Provide the [X, Y] coordinate of the cell's center where the given text is located.  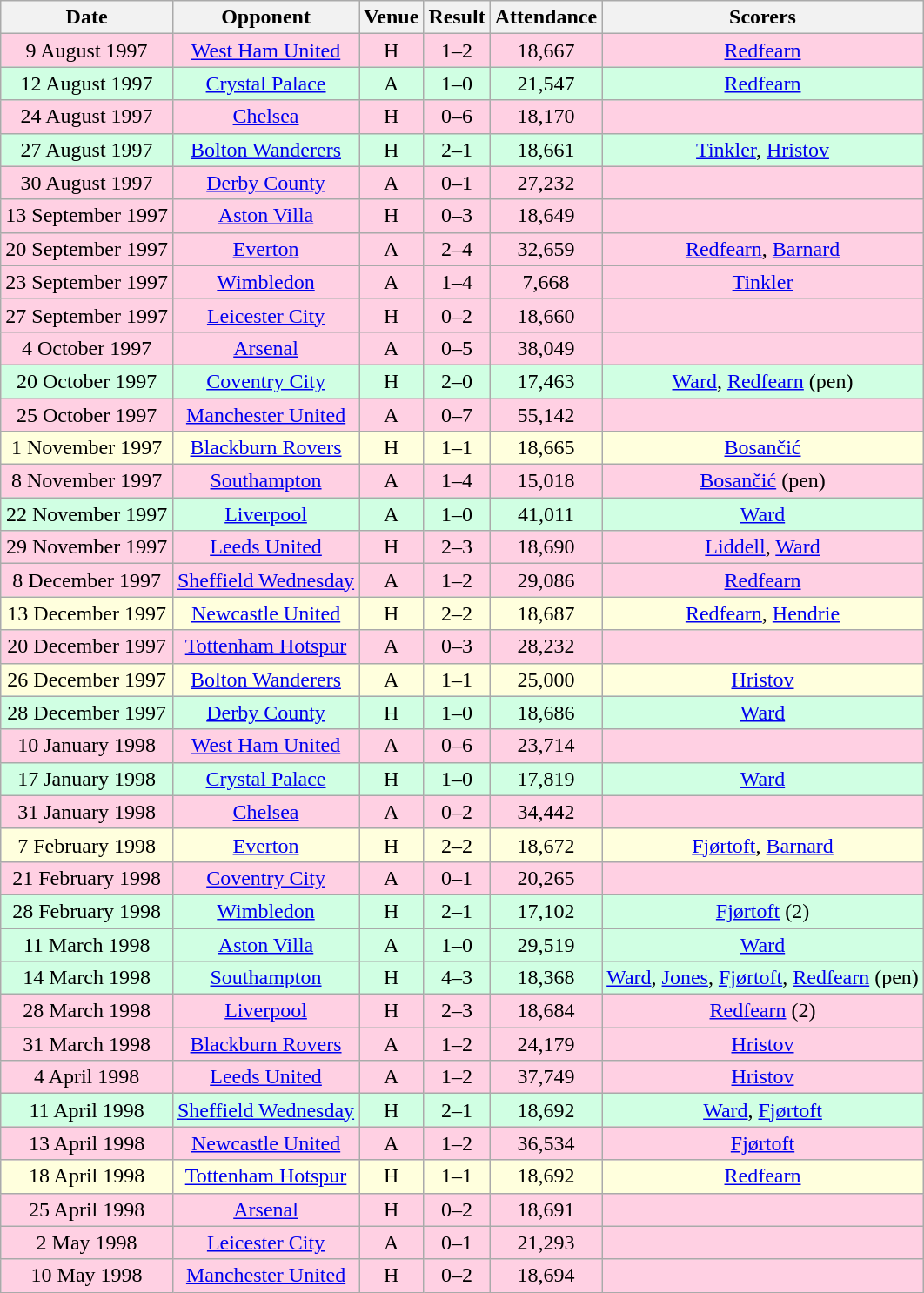
4 October 1997 [87, 348]
7 February 1998 [87, 845]
2–4 [457, 249]
31 March 1998 [87, 1044]
Tinkler [763, 282]
17,463 [546, 381]
0–7 [457, 415]
18,368 [546, 978]
15,018 [546, 481]
20 December 1997 [87, 646]
18,690 [546, 547]
17 January 1998 [87, 779]
8 December 1997 [87, 580]
18,686 [546, 713]
18,667 [546, 50]
18,691 [546, 1209]
29 November 1997 [87, 547]
Ward, Redfearn (pen) [763, 381]
Redfearn (2) [763, 1011]
23,714 [546, 746]
28 December 1997 [87, 713]
18,687 [546, 613]
10 May 1998 [87, 1276]
18,684 [546, 1011]
23 September 1997 [87, 282]
Venue [392, 17]
Scorers [763, 17]
Ward, Jones, Fjørtoft, Redfearn (pen) [763, 978]
Redfearn, Barnard [763, 249]
18 April 1998 [87, 1176]
32,659 [546, 249]
Redfearn, Hendrie [763, 613]
4 April 1998 [87, 1077]
18,170 [546, 117]
21,293 [546, 1243]
17,102 [546, 911]
31 January 1998 [87, 812]
13 December 1997 [87, 613]
29,519 [546, 944]
26 December 1997 [87, 680]
4–3 [457, 978]
34,442 [546, 812]
Bosančić [763, 448]
Ward, Fjørtoft [763, 1110]
7,668 [546, 282]
37,749 [546, 1077]
18,661 [546, 150]
28 February 1998 [87, 911]
25 October 1997 [87, 415]
Bosančić (pen) [763, 481]
18,665 [546, 448]
28 March 1998 [87, 1011]
18,649 [546, 216]
2–0 [457, 381]
Date [87, 17]
21 February 1998 [87, 878]
17,819 [546, 779]
Tinkler, Hristov [763, 150]
20 September 1997 [87, 249]
13 April 1998 [87, 1143]
Fjørtoft (2) [763, 911]
20 October 1997 [87, 381]
9 August 1997 [87, 50]
29,086 [546, 580]
38,049 [546, 348]
27 September 1997 [87, 315]
30 August 1997 [87, 183]
8 November 1997 [87, 481]
24 August 1997 [87, 117]
14 March 1998 [87, 978]
18,672 [546, 845]
11 April 1998 [87, 1110]
18,694 [546, 1276]
10 January 1998 [87, 746]
18,660 [546, 315]
20,265 [546, 878]
Attendance [546, 17]
27 August 1997 [87, 150]
21,547 [546, 84]
25,000 [546, 680]
Fjørtoft [763, 1143]
22 November 1997 [87, 514]
Result [457, 17]
Opponent [265, 17]
28,232 [546, 646]
55,142 [546, 415]
13 September 1997 [87, 216]
1 November 1997 [87, 448]
25 April 1998 [87, 1209]
41,011 [546, 514]
12 August 1997 [87, 84]
0–5 [457, 348]
36,534 [546, 1143]
2 May 1998 [87, 1243]
11 March 1998 [87, 944]
Liddell, Ward [763, 547]
27,232 [546, 183]
24,179 [546, 1044]
Fjørtoft, Barnard [763, 845]
